Search for the cell housing the specified text and yield its [x, y] center coordinate. 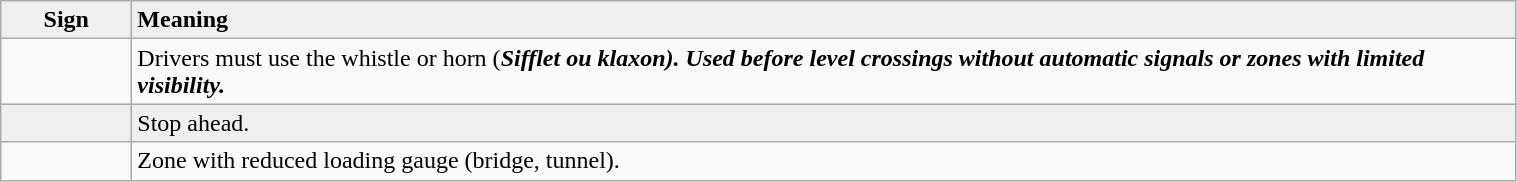
Meaning [824, 20]
Stop ahead. [824, 123]
Zone with reduced loading gauge (bridge, tunnel). [824, 161]
Sign [66, 20]
Drivers must use the whistle or horn (Sifflet ou klaxon). Used before level crossings without automatic signals or zones with limited visibility. [824, 72]
